Determine the [x, y] coordinate at the center of the cell enclosing the given text.  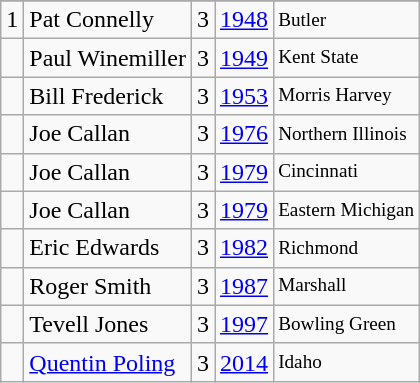
Northern Illinois [346, 134]
Quentin Poling [108, 362]
1 [12, 20]
1953 [244, 96]
1997 [244, 324]
Bowling Green [346, 324]
2014 [244, 362]
Tevell Jones [108, 324]
Paul Winemiller [108, 58]
Bill Frederick [108, 96]
Idaho [346, 362]
Roger Smith [108, 286]
Kent State [346, 58]
1948 [244, 20]
1976 [244, 134]
Morris Harvey [346, 96]
Cincinnati [346, 172]
Eastern Michigan [346, 210]
Marshall [346, 286]
1982 [244, 248]
Richmond [346, 248]
1987 [244, 286]
Butler [346, 20]
1949 [244, 58]
Eric Edwards [108, 248]
Pat Connelly [108, 20]
